Capture the cell that displays the provided text and extract its [X, Y] central coordinate. 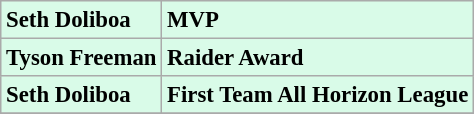
First Team All Horizon League [318, 95]
Raider Award [318, 58]
MVP [318, 20]
Tyson Freeman [82, 58]
